Pinpoint the cell where the given text exists, returning its [x, y] midpoint coordinate. 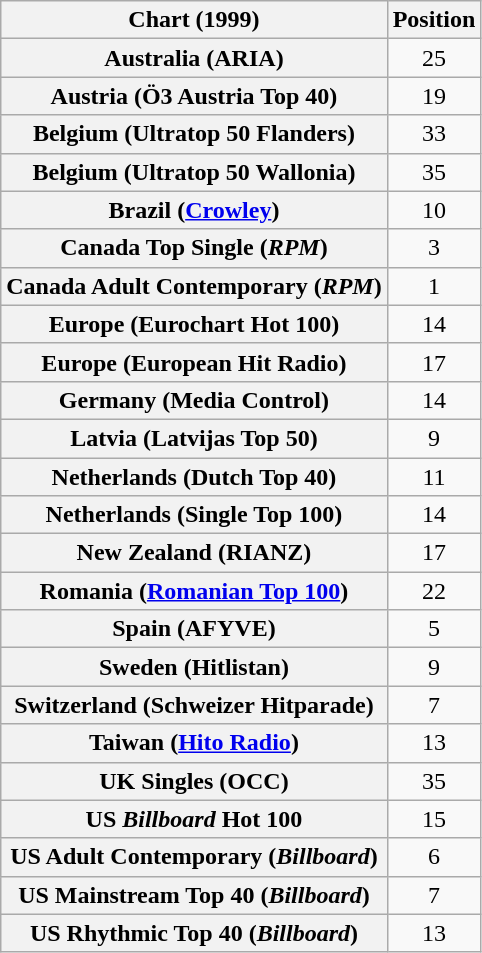
15 [434, 819]
1 [434, 286]
19 [434, 96]
UK Singles (OCC) [194, 781]
US Mainstream Top 40 (Billboard) [194, 895]
Romania (Romanian Top 100) [194, 591]
3 [434, 248]
Taiwan (Hito Radio) [194, 743]
New Zealand (RIANZ) [194, 553]
Spain (AFYVE) [194, 629]
US Rhythmic Top 40 (Billboard) [194, 933]
Latvia (Latvijas Top 50) [194, 438]
11 [434, 477]
5 [434, 629]
US Adult Contemporary (Billboard) [194, 857]
33 [434, 134]
10 [434, 210]
Netherlands (Dutch Top 40) [194, 477]
Sweden (Hitlistan) [194, 667]
Australia (ARIA) [194, 58]
Belgium (Ultratop 50 Flanders) [194, 134]
Position [434, 20]
Netherlands (Single Top 100) [194, 515]
Canada Top Single (RPM) [194, 248]
25 [434, 58]
Brazil (Crowley) [194, 210]
Belgium (Ultratop 50 Wallonia) [194, 172]
Germany (Media Control) [194, 400]
22 [434, 591]
Europe (Eurochart Hot 100) [194, 324]
Austria (Ö3 Austria Top 40) [194, 96]
Chart (1999) [194, 20]
6 [434, 857]
Canada Adult Contemporary (RPM) [194, 286]
US Billboard Hot 100 [194, 819]
Europe (European Hit Radio) [194, 362]
Switzerland (Schweizer Hitparade) [194, 705]
